Determine the (X, Y) coordinate at the center of the cell enclosing the given text.  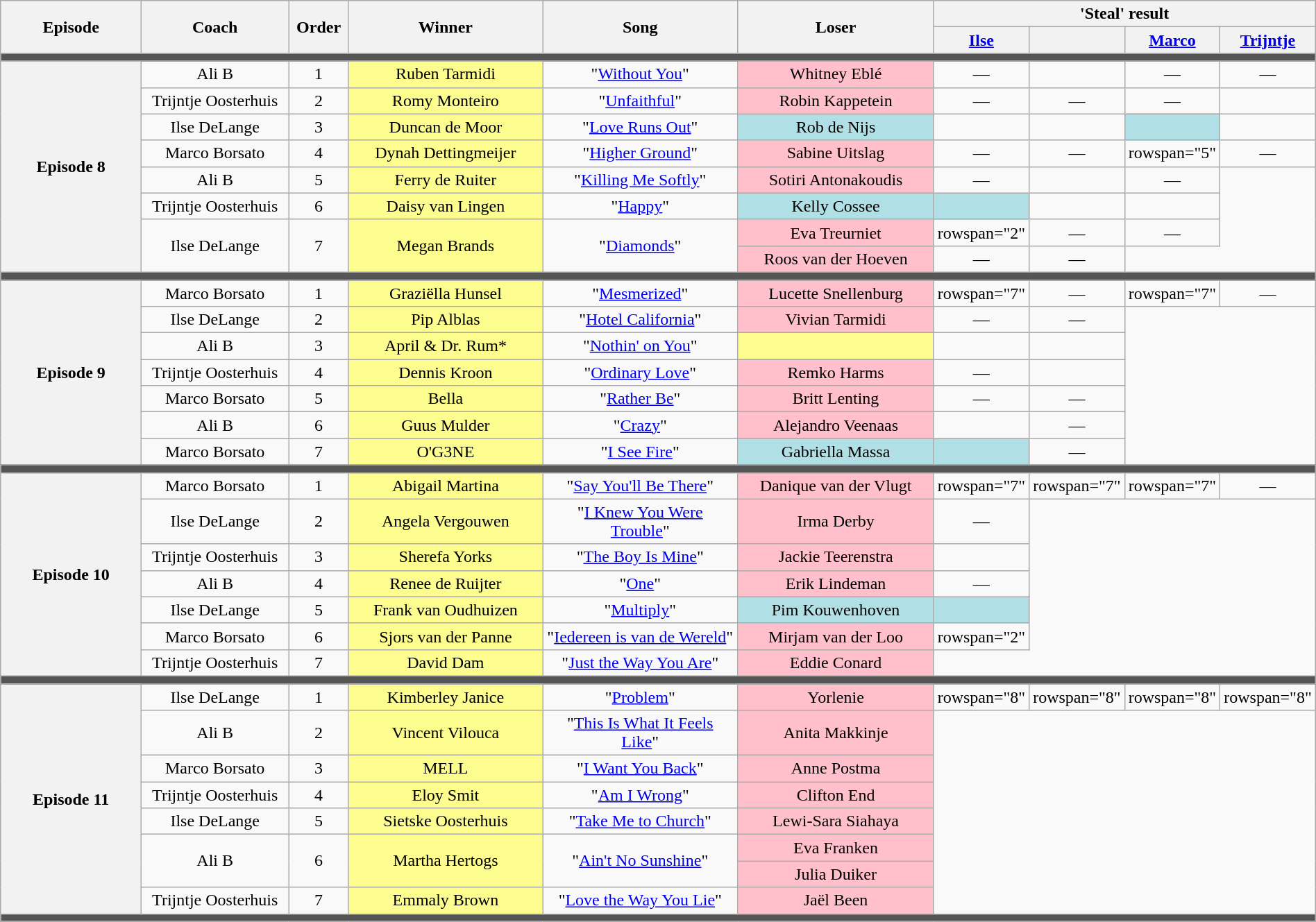
Anne Postma (836, 769)
'Steal' result (1124, 14)
"Multiply" (640, 610)
"Ain't No Sunshine" (640, 861)
Robin Kappetein (836, 101)
Loser (836, 27)
"Problem" (640, 697)
"I Want You Back" (640, 769)
Whitney Eblé (836, 74)
Daisy van Lingen (446, 206)
Abigail Martina (446, 486)
Megan Brands (446, 246)
Danique van der Vlugt (836, 486)
Ruben Tarmidi (446, 74)
"Diamonds" (640, 246)
Sotiri Antonakoudis (836, 180)
David Dam (446, 663)
Sjors van der Panne (446, 636)
Eva Franken (836, 848)
Graziëlla Hunsel (446, 293)
Irma Derby (836, 522)
Episode 9 (71, 373)
"Love Runs Out" (640, 127)
"Without You" (640, 74)
Sietske Oosterhuis (446, 821)
Lucette Snellenburg (836, 293)
"Say You'll Be There" (640, 486)
Coach (215, 27)
Mirjam van der Loo (836, 636)
Duncan de Moor (446, 127)
Vincent Vilouca (446, 733)
Gabriella Massa (836, 452)
"Am I Wrong" (640, 795)
Julia Duiker (836, 874)
Winner (446, 27)
Episode 11 (71, 799)
"Higher Ground" (640, 153)
"I Knew You Were Trouble" (640, 522)
Trijntje (1268, 40)
Jackie Teerenstra (836, 557)
"Take Me to Church" (640, 821)
rowspan="5" (1172, 153)
Roos van der Hoeven (836, 259)
Yorlenie (836, 697)
Episode 10 (71, 574)
Eloy Smit (446, 795)
Sherefa Yorks (446, 557)
Emmaly Brown (446, 900)
Martha Hertogs (446, 861)
Pim Kouwenhoven (836, 610)
Episode (71, 27)
Frank van Oudhuizen (446, 610)
Alejandro Veenaas (836, 425)
Eddie Conard (836, 663)
"Just the Way You Are" (640, 663)
"Ordinary Love" (640, 373)
Erik Lindeman (836, 583)
"This Is What It Feels Like" (640, 733)
"One" (640, 583)
Clifton End (836, 795)
Britt Lenting (836, 399)
Kelly Cossee (836, 206)
Rob de Nijs (836, 127)
"Hotel California" (640, 320)
"Mesmerized" (640, 293)
Marco (1172, 40)
April & Dr. Rum* (446, 346)
"The Boy Is Mine" (640, 557)
Anita Makkinje (836, 733)
Lewi-Sara Siahaya (836, 821)
Remko Harms (836, 373)
Jaël Been (836, 900)
Episode 8 (71, 167)
Vivian Tarmidi (836, 320)
Ilse (981, 40)
Eva Treurniet (836, 232)
"I See Fire" (640, 452)
Angela Vergouwen (446, 522)
"Rather Be" (640, 399)
Dennis Kroon (446, 373)
"Unfaithful" (640, 101)
Bella (446, 399)
Song (640, 27)
O'G3NE (446, 452)
Dynah Dettingmeijer (446, 153)
"Killing Me Softly" (640, 180)
"Love the Way You Lie" (640, 900)
"Iedereen is van de Wereld" (640, 636)
Kimberley Janice (446, 697)
Order (319, 27)
"Nothin' on You" (640, 346)
Sabine Uitslag (836, 153)
MELL (446, 769)
Ferry de Ruiter (446, 180)
"Crazy" (640, 425)
Romy Monteiro (446, 101)
Guus Mulder (446, 425)
Pip Alblas (446, 320)
Renee de Ruijter (446, 583)
"Happy" (640, 206)
